Pinpoint the cell where the given text exists, returning its [x, y] midpoint coordinate. 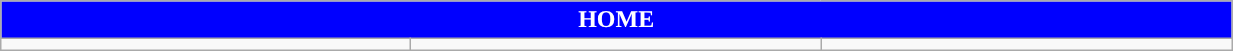
HOME [616, 20]
